Return the (x, y) coordinate for the center point of the cell that contains the specified text.  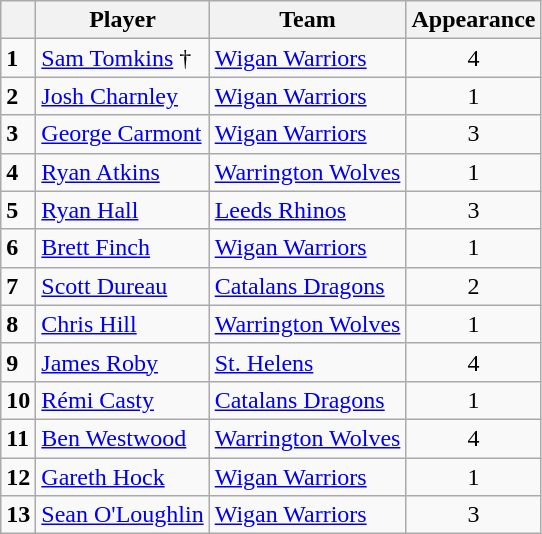
Player (122, 20)
George Carmont (122, 134)
St. Helens (308, 362)
10 (18, 400)
Josh Charnley (122, 96)
13 (18, 515)
5 (18, 210)
Scott Dureau (122, 286)
Brett Finch (122, 248)
James Roby (122, 362)
Rémi Casty (122, 400)
Leeds Rhinos (308, 210)
Team (308, 20)
12 (18, 477)
6 (18, 248)
7 (18, 286)
9 (18, 362)
Gareth Hock (122, 477)
11 (18, 438)
Ryan Atkins (122, 172)
8 (18, 324)
Ben Westwood (122, 438)
Sean O'Loughlin (122, 515)
Sam Tomkins † (122, 58)
Appearance (474, 20)
Ryan Hall (122, 210)
Chris Hill (122, 324)
